Output the (x, y) coordinate of the center of the cell containing the given text.  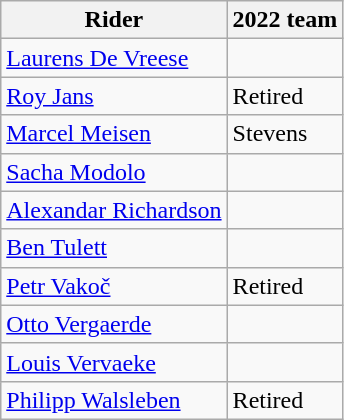
Roy Jans (114, 96)
Philipp Walsleben (114, 400)
Laurens De Vreese (114, 58)
Petr Vakoč (114, 286)
Sacha Modolo (114, 172)
Louis Vervaeke (114, 362)
Otto Vergaerde (114, 324)
Alexandar Richardson (114, 210)
Ben Tulett (114, 248)
Stevens (285, 134)
Rider (114, 20)
2022 team (285, 20)
Marcel Meisen (114, 134)
